Capture the cell that displays the provided text and extract its (X, Y) central coordinate. 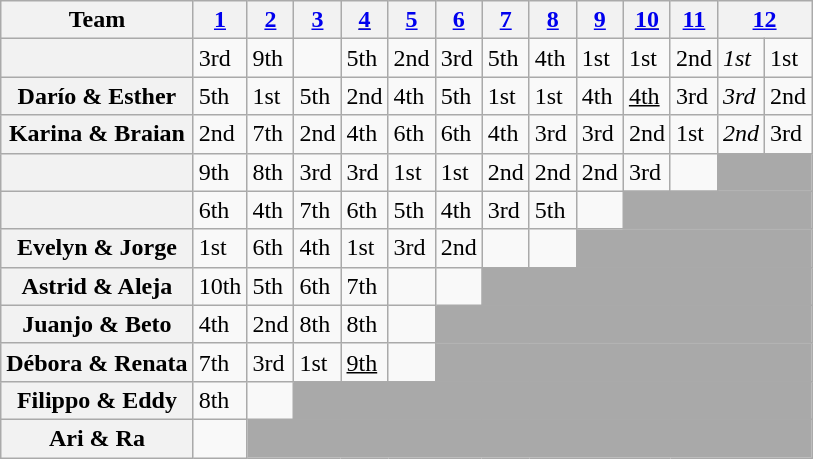
Juanjo & Beto (97, 324)
Débora & Renata (97, 362)
Darío & Esther (97, 96)
3 (318, 20)
Team (97, 20)
8 (552, 20)
9 (600, 20)
7 (506, 20)
10th (220, 286)
4 (364, 20)
2 (270, 20)
1 (220, 20)
Evelyn & Jorge (97, 248)
Karina & Braian (97, 134)
12 (764, 20)
Astrid & Aleja (97, 286)
11 (694, 20)
10 (646, 20)
5 (412, 20)
Filippo & Eddy (97, 400)
6 (458, 20)
Ari & Ra (97, 438)
